Extract the [x, y] coordinate from the center of the cell holding the provided text.  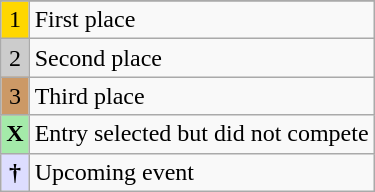
2 [15, 58]
Entry selected but did not compete [202, 134]
1 [15, 20]
Third place [202, 96]
3 [15, 96]
First place [202, 20]
X [15, 134]
Second place [202, 58]
† [15, 172]
Upcoming event [202, 172]
